Output the (x, y) coordinate of the center of the cell containing the given text.  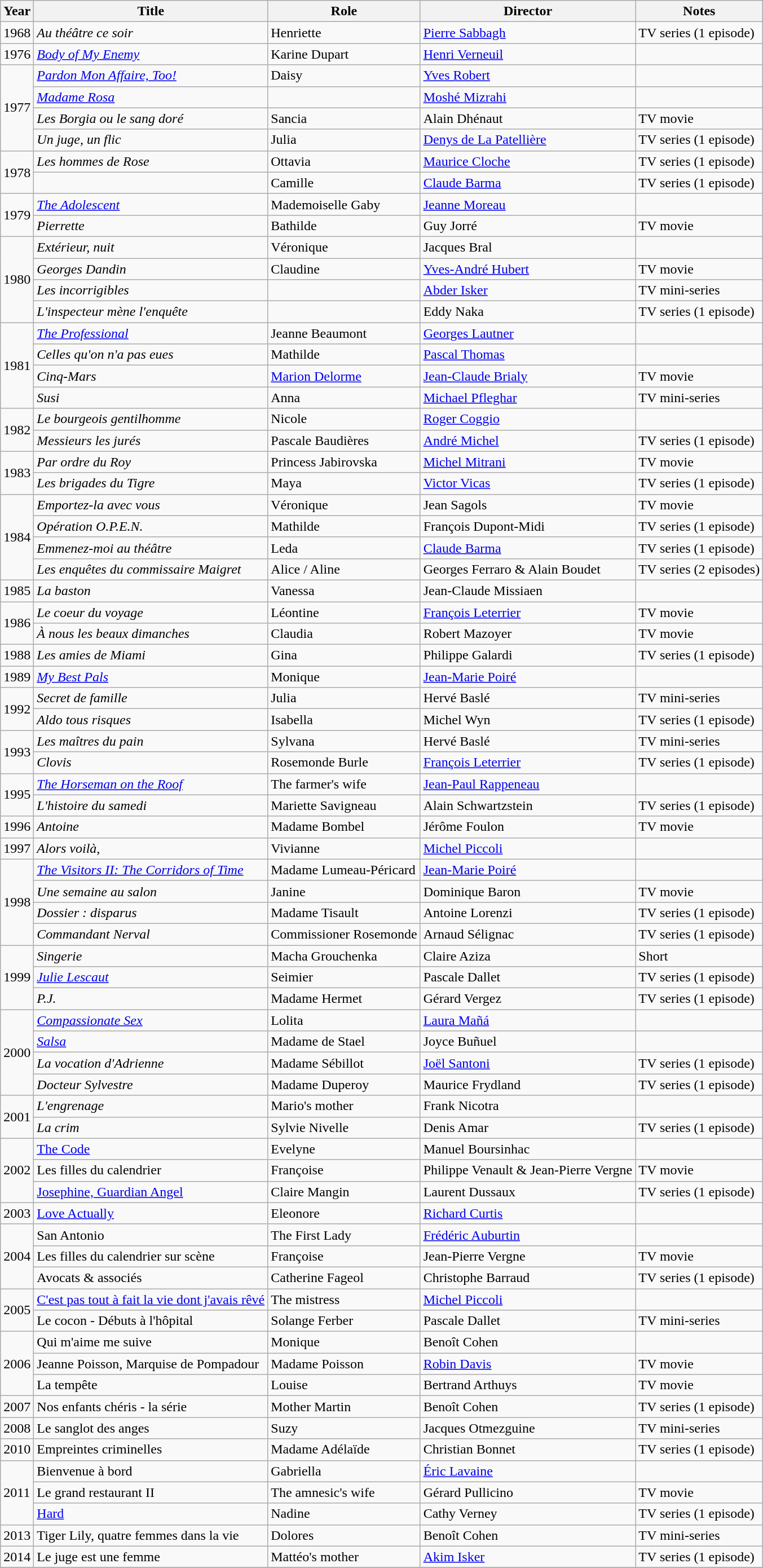
Madame Hermet (344, 999)
Janine (344, 891)
Les Borgia ou le sang doré (151, 118)
2014 (17, 1557)
1982 (17, 430)
Marion Delorme (344, 376)
Daisy (344, 76)
Akim Isker (528, 1557)
Susi (151, 398)
Denis Amar (528, 1127)
Guy Jorré (528, 226)
Nadine (344, 1514)
Eddy Naka (528, 312)
Frédéric Auburtin (528, 1235)
Gabriella (344, 1471)
P.J. (151, 999)
Jeanne Moreau (528, 204)
Qui m'aime me suive (151, 1342)
Karine Dupart (344, 54)
Les hommes de Rose (151, 161)
Title (151, 11)
2004 (17, 1256)
Sylvana (344, 741)
Avocats & associés (151, 1278)
1968 (17, 33)
Anna (344, 398)
Maya (344, 483)
Mario's mother (344, 1106)
Christophe Barraud (528, 1278)
Manuel Boursinhac (528, 1149)
2001 (17, 1117)
Le grand restaurant II (151, 1492)
Isabella (344, 720)
Michel Wyn (528, 720)
La vocation d'Adrienne (151, 1063)
Arnaud Sélignac (528, 934)
Laurent Dussaux (528, 1192)
Body of My Enemy (151, 54)
Léontine (344, 612)
Alain Schwartzstein (528, 805)
Roger Coggio (528, 419)
Alors voilà, (151, 848)
Eleonore (344, 1213)
Antoine Lorenzi (528, 913)
Moshé Mizrahi (528, 97)
Henriette (344, 33)
Claire Mangin (344, 1192)
Par ordre du Roy (151, 462)
Mademoiselle Gaby (344, 204)
Antoine (151, 827)
1999 (17, 977)
Celles qu'on n'a pas eues (151, 355)
TV series (2 episodes) (699, 569)
Commandant Nerval (151, 934)
The Adolescent (151, 204)
Les amies de Miami (151, 655)
Jérôme Foulon (528, 827)
Louise (344, 1385)
Notes (699, 11)
The farmer's wife (344, 784)
2000 (17, 1052)
1989 (17, 677)
Evelyne (344, 1149)
L'histoire du samedi (151, 805)
Catherine Fageol (344, 1278)
1984 (17, 537)
Gérard Vergez (528, 999)
Robin Davis (528, 1364)
Abder Isker (528, 290)
Year (17, 11)
Madame Lumeau-Péricard (344, 870)
Pierre Sabbagh (528, 33)
Les incorrigibles (151, 290)
Extérieur, nuit (151, 247)
Robert Mazoyer (528, 634)
Richard Curtis (528, 1213)
2003 (17, 1213)
Vivianne (344, 848)
Sancia (344, 118)
1997 (17, 848)
Hard (151, 1514)
The Professional (151, 333)
Georges Dandin (151, 269)
Jean-Pierre Vergne (528, 1256)
Love Actually (151, 1213)
Jean Sagols (528, 505)
Pascale Baudières (344, 441)
Jean-Paul Rappeneau (528, 784)
L'engrenage (151, 1106)
Alice / Aline (344, 569)
Nicole (344, 419)
Les enquêtes du commissaire Maigret (151, 569)
Commissioner Rosemonde (344, 934)
Les maîtres du pain (151, 741)
Joyce Buñuel (528, 1042)
Gina (344, 655)
Solange Ferber (344, 1321)
Princess Jabirovska (344, 462)
Nos enfants chéris - la série (151, 1407)
2005 (17, 1310)
Claudia (344, 634)
Bathilde (344, 226)
Au théâtre ce soir (151, 33)
Maurice Cloche (528, 161)
Ottavia (344, 161)
Denys de La Patellière (528, 140)
Dolores (344, 1535)
Henri Verneuil (528, 54)
1981 (17, 365)
1983 (17, 473)
Clovis (151, 763)
Leda (344, 548)
Director (528, 11)
1985 (17, 591)
2010 (17, 1450)
The Visitors II: The Corridors of Time (151, 870)
Rosemonde Burle (344, 763)
1978 (17, 172)
Pierrette (151, 226)
Mattéo's mother (344, 1557)
Éric Lavaine (528, 1471)
Tiger Lily, quatre femmes dans la vie (151, 1535)
Philippe Venault & Jean-Pierre Vergne (528, 1170)
Jacques Otmezguine (528, 1428)
Jeanne Poisson, Marquise de Pompadour (151, 1364)
1980 (17, 279)
Yves Robert (528, 76)
Maurice Frydland (528, 1085)
San Antonio (151, 1235)
Le bourgeois gentilhomme (151, 419)
François Dupont-Midi (528, 526)
Secret de famille (151, 698)
Opération O.P.E.N. (151, 526)
Singerie (151, 956)
Pascal Thomas (528, 355)
Yves-André Hubert (528, 269)
Victor Vicas (528, 483)
Aldo tous risques (151, 720)
Georges Ferraro & Alain Boudet (528, 569)
Bienvenue à bord (151, 1471)
Mariette Savigneau (344, 805)
Suzy (344, 1428)
Camille (344, 183)
Docteur Sylvestre (151, 1085)
1992 (17, 709)
C'est pas tout à fait la vie dont j'avais rêvé (151, 1299)
Emportez-la avec vous (151, 505)
Gérard Pullicino (528, 1492)
Messieurs les jurés (151, 441)
Josephine, Guardian Angel (151, 1192)
The amnesic's wife (344, 1492)
Macha Grouchenka (344, 956)
2006 (17, 1364)
Salsa (151, 1042)
Un juge, un flic (151, 140)
Cinq-Mars (151, 376)
Short (699, 956)
1977 (17, 108)
Le juge est une femme (151, 1557)
Cathy Verney (528, 1514)
Jean-Claude Brialy (528, 376)
Joël Santoni (528, 1063)
Dominique Baron (528, 891)
The Code (151, 1149)
2008 (17, 1428)
Jean-Claude Missiaen (528, 591)
À nous les beaux dimanches (151, 634)
Lolita (344, 1020)
Madame Duperoy (344, 1085)
Claire Aziza (528, 956)
Madame Sébillot (344, 1063)
Seimier (344, 977)
Michael Pfleghar (528, 398)
1988 (17, 655)
Dossier : disparus (151, 913)
Madame Bombel (344, 827)
Madame Poisson (344, 1364)
Madame Rosa (151, 97)
1976 (17, 54)
The First Lady (344, 1235)
Pardon Mon Affaire, Too! (151, 76)
Compassionate Sex (151, 1020)
2013 (17, 1535)
1993 (17, 752)
The mistress (344, 1299)
Empreintes criminelles (151, 1450)
2011 (17, 1492)
Vanessa (344, 591)
Georges Lautner (528, 333)
1996 (17, 827)
2002 (17, 1170)
My Best Pals (151, 677)
Julie Lescaut (151, 977)
La baston (151, 591)
La crim (151, 1127)
Alain Dhénaut (528, 118)
Michel Mitrani (528, 462)
1986 (17, 623)
Madame Tisault (344, 913)
1979 (17, 215)
1998 (17, 902)
Role (344, 11)
Les brigades du Tigre (151, 483)
Les filles du calendrier sur scène (151, 1256)
1995 (17, 795)
Le coeur du voyage (151, 612)
The Horseman on the Roof (151, 784)
Frank Nicotra (528, 1106)
Le sanglot des anges (151, 1428)
Sylvie Nivelle (344, 1127)
Philippe Galardi (528, 655)
La tempête (151, 1385)
Madame Adélaïde (344, 1450)
2007 (17, 1407)
Madame de Stael (344, 1042)
Laura Mañá (528, 1020)
Emmenez-moi au théâtre (151, 548)
Mother Martin (344, 1407)
Bertrand Arthuys (528, 1385)
Christian Bonnet (528, 1450)
Le cocon - Débuts à l'hôpital (151, 1321)
L'inspecteur mène l'enquête (151, 312)
Claudine (344, 269)
André Michel (528, 441)
Jacques Bral (528, 247)
Les filles du calendrier (151, 1170)
Une semaine au salon (151, 891)
Jeanne Beaumont (344, 333)
